Find where the given text appears and provide that cell's center as (X, Y) coordinate. 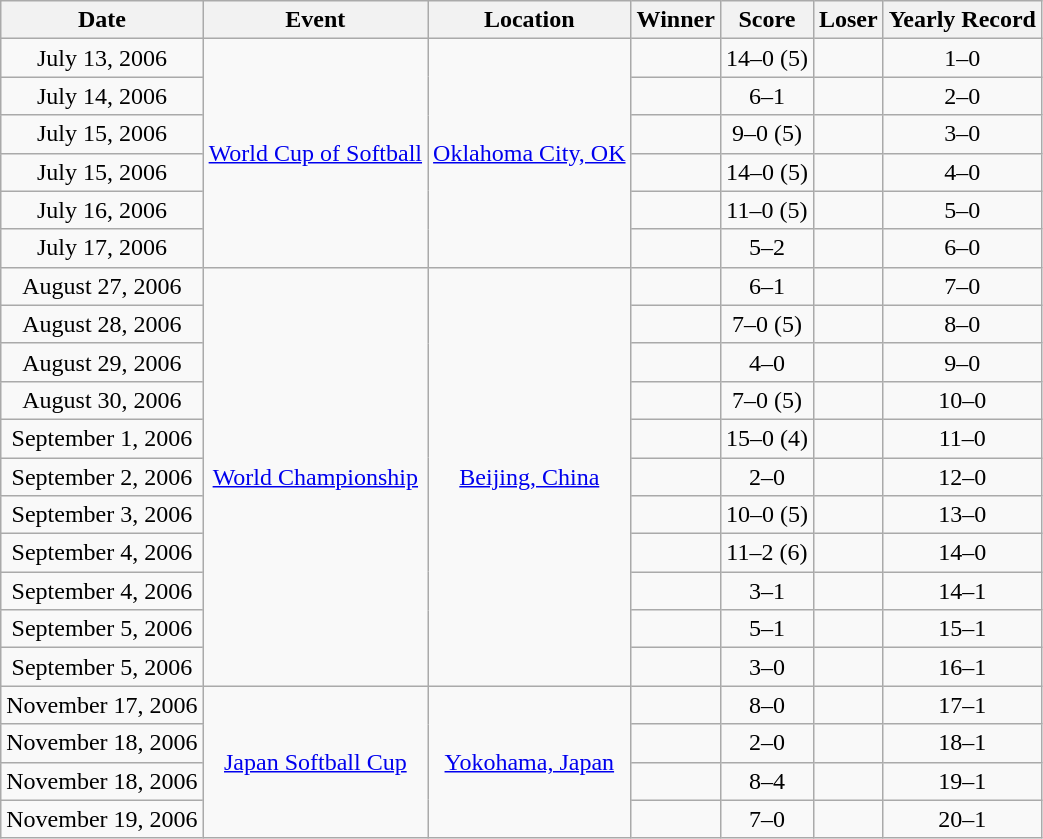
17–1 (962, 705)
Winner (676, 20)
10–0 (5) (766, 515)
11–2 (6) (766, 553)
15–0 (4) (766, 438)
September 1, 2006 (102, 438)
12–0 (962, 477)
November 17, 2006 (102, 705)
World Championship (315, 476)
11–0 (5) (766, 210)
18–1 (962, 743)
5–2 (766, 248)
20–1 (962, 819)
15–1 (962, 629)
Beijing, China (530, 476)
10–0 (962, 400)
5–1 (766, 629)
World Cup of Softball (315, 153)
8–4 (766, 781)
14–1 (962, 591)
July 16, 2006 (102, 210)
July 14, 2006 (102, 96)
July 17, 2006 (102, 248)
Score (766, 20)
1–0 (962, 58)
11–0 (962, 438)
September 3, 2006 (102, 515)
August 28, 2006 (102, 324)
13–0 (962, 515)
14–0 (962, 553)
Event (315, 20)
November 19, 2006 (102, 819)
July 13, 2006 (102, 58)
Oklahoma City, OK (530, 153)
Date (102, 20)
August 27, 2006 (102, 286)
9–0 (962, 362)
5–0 (962, 210)
3–1 (766, 591)
9–0 (5) (766, 134)
6–0 (962, 248)
August 30, 2006 (102, 400)
Japan Softball Cup (315, 762)
September 2, 2006 (102, 477)
Location (530, 20)
19–1 (962, 781)
Yearly Record (962, 20)
August 29, 2006 (102, 362)
Yokohama, Japan (530, 762)
Loser (848, 20)
16–1 (962, 667)
